Pinpoint the cell where the given text exists, returning its [X, Y] midpoint coordinate. 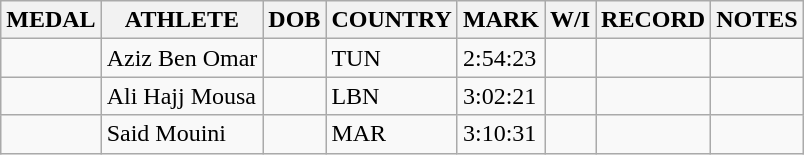
DOB [294, 20]
NOTES [757, 20]
RECORD [654, 20]
2:54:23 [500, 58]
COUNTRY [392, 20]
MAR [392, 134]
W/I [570, 20]
LBN [392, 96]
MARK [500, 20]
Aziz Ben Omar [182, 58]
TUN [392, 58]
ATHLETE [182, 20]
Said Mouini [182, 134]
3:02:21 [500, 96]
MEDAL [51, 20]
3:10:31 [500, 134]
Ali Hajj Mousa [182, 96]
